Capture the cell that displays the provided text and extract its (x, y) central coordinate. 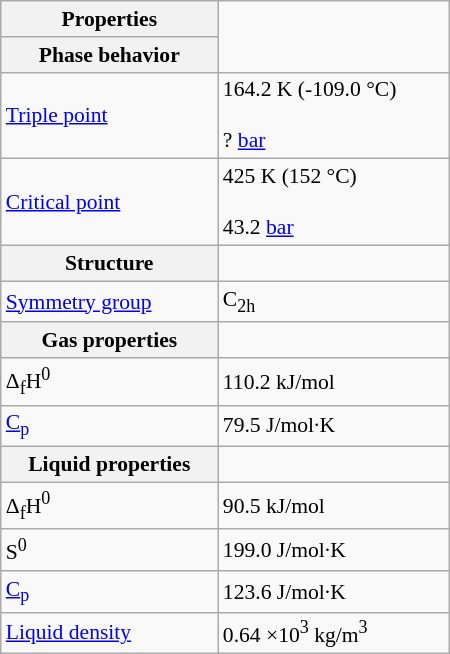
Phase behavior (110, 55)
123.6 J/mol·K (334, 592)
425 K (152 °C)43.2 bar (334, 202)
Structure (110, 264)
Properties (110, 19)
Triple point (110, 116)
90.5 kJ/mol (334, 506)
S0 (110, 550)
Critical point (110, 202)
Gas properties (110, 341)
0.64 ×103 kg/m3 (334, 632)
Liquid density (110, 632)
79.5 J/mol·K (334, 426)
110.2 kJ/mol (334, 382)
C2h (334, 302)
Liquid properties (110, 465)
Symmetry group (110, 302)
164.2 K (-109.0 °C)? bar (334, 116)
199.0 J/mol·K (334, 550)
